Return the (x, y) coordinate for the center point of the cell that contains the specified text.  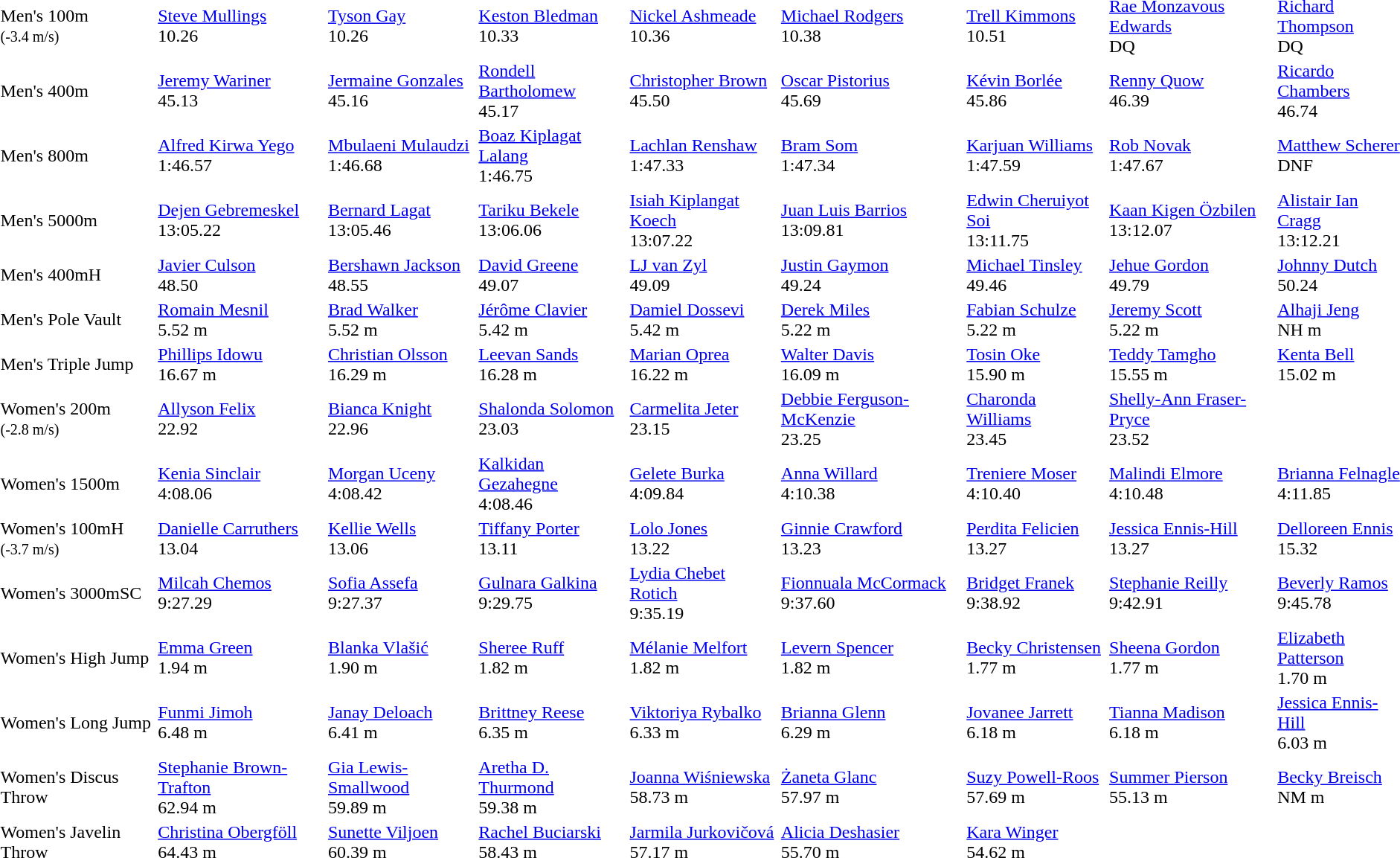
Bershawn Jackson 48.55 (400, 275)
Christian Olsson 16.29 m (400, 365)
Christopher Brown 45.50 (703, 91)
Sheree Ruff 1.82 m (552, 658)
Juan Luis Barrios 13:09.81 (871, 220)
Damiel Dossevi 5.42 m (703, 320)
Jérôme Clavier 5.42 m (552, 320)
Levern Spencer 1.82 m (871, 658)
Suzy Powell-Roos 57.69 m (1035, 787)
Jermaine Gonzales 45.16 (400, 91)
Jessica Ennis-Hill 13.27 (1192, 539)
Brittney Reese 6.35 m (552, 723)
Aretha D. Thurmond 59.38 m (552, 787)
Treniere Moser 4:10.40 (1035, 484)
Lydia Chebet Rotich 9:35.19 (703, 593)
Żaneta Glanc 57.97 m (871, 787)
Bram Som 1:47.34 (871, 156)
Janay Deloach 6.41 m (400, 723)
Shalonda Solomon 23.03 (552, 419)
Leevan Sands 16.28 m (552, 365)
Carmelita Jeter 23.15 (703, 419)
David Greene 49.07 (552, 275)
Charonda Williams 23.45 (1035, 419)
Rondell Bartholomew 45.17 (552, 91)
Renny Quow 46.39 (1192, 91)
Bridget Franek 9:38.92 (1035, 593)
Jeremy Wariner 45.13 (241, 91)
Phillips Idowu 16.67 m (241, 365)
Kaan Kigen Özbilen 13:12.07 (1192, 220)
Javier Culson 48.50 (241, 275)
Funmi Jimoh 6.48 m (241, 723)
Justin Gaymon 49.24 (871, 275)
Shelly-Ann Fraser-Pryce 23.52 (1192, 419)
Oscar Pistorius 45.69 (871, 91)
Anna Willard 4:10.38 (871, 484)
Mélanie Melfort 1.82 m (703, 658)
Jovanee Jarrett 6.18 m (1035, 723)
Danielle Carruthers 13.04 (241, 539)
Michael Tinsley 49.46 (1035, 275)
Viktoriya Rybalko 6.33 m (703, 723)
Milcah Chemos 9:27.29 (241, 593)
Stephanie Brown-Trafton 62.94 m (241, 787)
Becky Christensen 1.77 m (1035, 658)
Marian Oprea 16.22 m (703, 365)
Ginnie Crawford 13.23 (871, 539)
Fabian Schulze 5.22 m (1035, 320)
Perdita Felicien 13.27 (1035, 539)
Jeremy Scott 5.22 m (1192, 320)
Rob Novak 1:47.67 (1192, 156)
Brianna Glenn 6.29 m (871, 723)
Debbie Ferguson-McKenzie 23.25 (871, 419)
Sheena Gordon 1.77 m (1192, 658)
Lachlan Renshaw 1:47.33 (703, 156)
Lolo Jones 13.22 (703, 539)
Blanka Vlašić 1.90 m (400, 658)
Mbulaeni Mulaudzi 1:46.68 (400, 156)
Bianca Knight 22.96 (400, 419)
Boaz Kiplagat Lalang 1:46.75 (552, 156)
Sofia Assefa 9:27.37 (400, 593)
Kenia Sinclair 4:08.06 (241, 484)
Joanna Wiśniewska 58.73 m (703, 787)
Summer Pierson 55.13 m (1192, 787)
Kalkidan Gezahegne 4:08.46 (552, 484)
Tianna Madison 6.18 m (1192, 723)
Isiah Kiplangat Koech 13:07.22 (703, 220)
Tiffany Porter 13.11 (552, 539)
Morgan Uceny 4:08.42 (400, 484)
Derek Miles 5.22 m (871, 320)
Walter Davis 16.09 m (871, 365)
LJ van Zyl 49.09 (703, 275)
Romain Mesnil 5.52 m (241, 320)
Gelete Burka 4:09.84 (703, 484)
Alfred Kirwa Yego 1:46.57 (241, 156)
Teddy Tamgho 15.55 m (1192, 365)
Bernard Lagat 13:05.46 (400, 220)
Karjuan Williams 1:47.59 (1035, 156)
Gia Lewis-Smallwood 59.89 m (400, 787)
Brad Walker 5.52 m (400, 320)
Gulnara Galkina 9:29.75 (552, 593)
Kévin Borlée 45.86 (1035, 91)
Dejen Gebremeskel 13:05.22 (241, 220)
Stephanie Reilly 9:42.91 (1192, 593)
Malindi Elmore 4:10.48 (1192, 484)
Tosin Oke 15.90 m (1035, 365)
Fionnuala McCormack 9:37.60 (871, 593)
Emma Green 1.94 m (241, 658)
Edwin Cheruiyot Soi 13:11.75 (1035, 220)
Jehue Gordon 49.79 (1192, 275)
Kellie Wells 13.06 (400, 539)
Allyson Felix 22.92 (241, 419)
Tariku Bekele 13:06.06 (552, 220)
